Return the (X, Y) coordinate for the center point of the cell that contains the specified text.  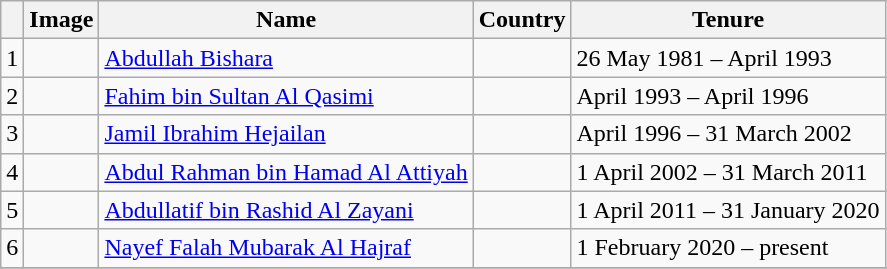
Abdullah Bishara (286, 58)
1 April 2011 – 31 January 2020 (728, 210)
Abdullatif bin Rashid Al Zayani (286, 210)
April 1996 – 31 March 2002 (728, 134)
Nayef Falah Mubarak Al Hajraf (286, 248)
Tenure (728, 20)
1 April 2002 – 31 March 2011 (728, 172)
1 (12, 58)
April 1993 – April 1996 (728, 96)
1 February 2020 – present (728, 248)
Fahim bin Sultan Al Qasimi (286, 96)
26 May 1981 – April 1993 (728, 58)
5 (12, 210)
4 (12, 172)
Jamil Ibrahim Hejailan (286, 134)
6 (12, 248)
Country (522, 20)
Name (286, 20)
2 (12, 96)
Image (62, 20)
Abdul Rahman bin Hamad Al Attiyah (286, 172)
3 (12, 134)
